Identify which cell holds the provided text, then report its [X, Y] central coordinate. 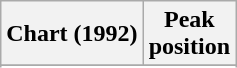
Chart (1992) [72, 34]
Peakposition [189, 34]
